Search for the cell housing the specified text and yield its [X, Y] center coordinate. 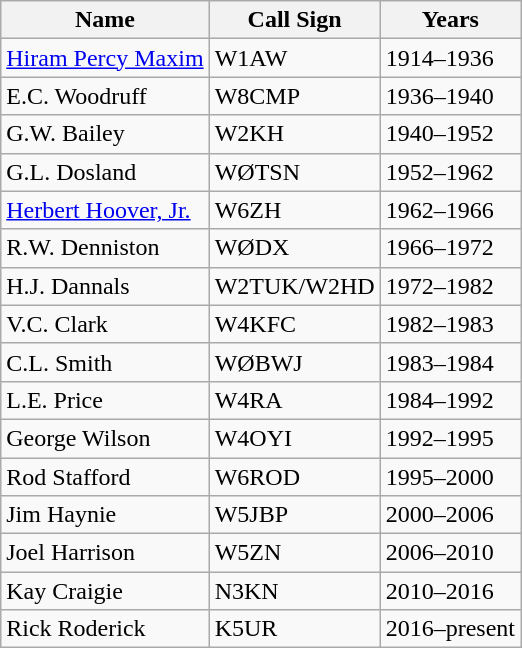
2000–2006 [450, 515]
W5JBP [294, 515]
Rick Roderick [105, 629]
WØTSN [294, 172]
1983–1984 [450, 362]
H.J. Dannals [105, 286]
W4RA [294, 400]
W4OYI [294, 438]
1982–1983 [450, 324]
1995–2000 [450, 477]
E.C. Woodruff [105, 96]
G.W. Bailey [105, 134]
W2TUK/W2HD [294, 286]
W6ZH [294, 210]
Hiram Percy Maxim [105, 58]
N3KN [294, 591]
1992–1995 [450, 438]
W8CMP [294, 96]
Name [105, 20]
C.L. Smith [105, 362]
2010–2016 [450, 591]
Kay Craigie [105, 591]
W1AW [294, 58]
1962–1966 [450, 210]
W2KH [294, 134]
1940–1952 [450, 134]
2006–2010 [450, 553]
L.E. Price [105, 400]
1914–1936 [450, 58]
1936–1940 [450, 96]
G.L. Dosland [105, 172]
1952–1962 [450, 172]
W4KFC [294, 324]
W6ROD [294, 477]
R.W. Denniston [105, 248]
Joel Harrison [105, 553]
George Wilson [105, 438]
WØBWJ [294, 362]
Herbert Hoover, Jr. [105, 210]
1972–1982 [450, 286]
Jim Haynie [105, 515]
WØDX [294, 248]
1966–1972 [450, 248]
1984–1992 [450, 400]
Call Sign [294, 20]
Years [450, 20]
V.C. Clark [105, 324]
W5ZN [294, 553]
Rod Stafford [105, 477]
2016–present [450, 629]
K5UR [294, 629]
